Identify which cell holds the provided text, then report its (x, y) central coordinate. 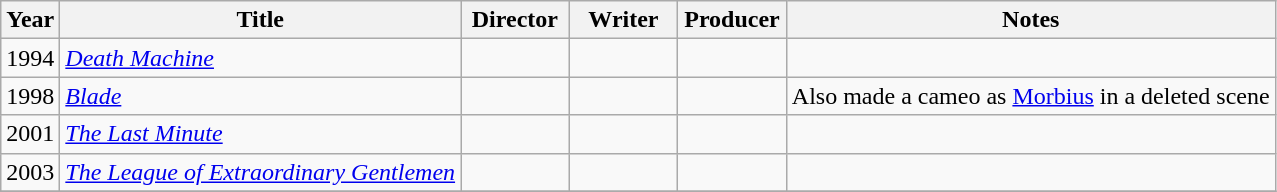
The League of Extraordinary Gentlemen (260, 172)
2001 (30, 134)
Death Machine (260, 58)
Writer (624, 20)
1994 (30, 58)
Blade (260, 96)
Notes (1030, 20)
Title (260, 20)
Director (516, 20)
Producer (732, 20)
Also made a cameo as Morbius in a deleted scene (1030, 96)
1998 (30, 96)
The Last Minute (260, 134)
Year (30, 20)
2003 (30, 172)
